For the text-containing cell, return its midpoint in (x, y) coordinate format. 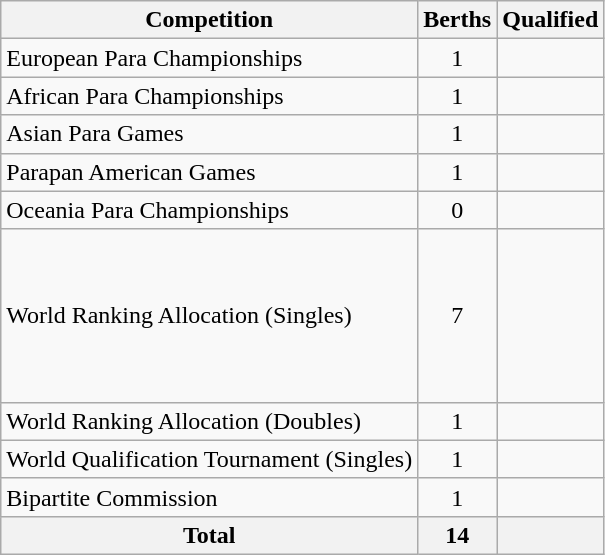
Qualified (550, 20)
African Para Championships (210, 96)
Competition (210, 20)
Berths (458, 20)
World Qualification Tournament (Singles) (210, 459)
0 (458, 210)
Bipartite Commission (210, 497)
World Ranking Allocation (Singles) (210, 316)
European Para Championships (210, 58)
Asian Para Games (210, 134)
7 (458, 316)
World Ranking Allocation (Doubles) (210, 421)
14 (458, 535)
Total (210, 535)
Oceania Para Championships (210, 210)
Parapan American Games (210, 172)
